Return the [X, Y] coordinate for the center point of the cell that contains the specified text.  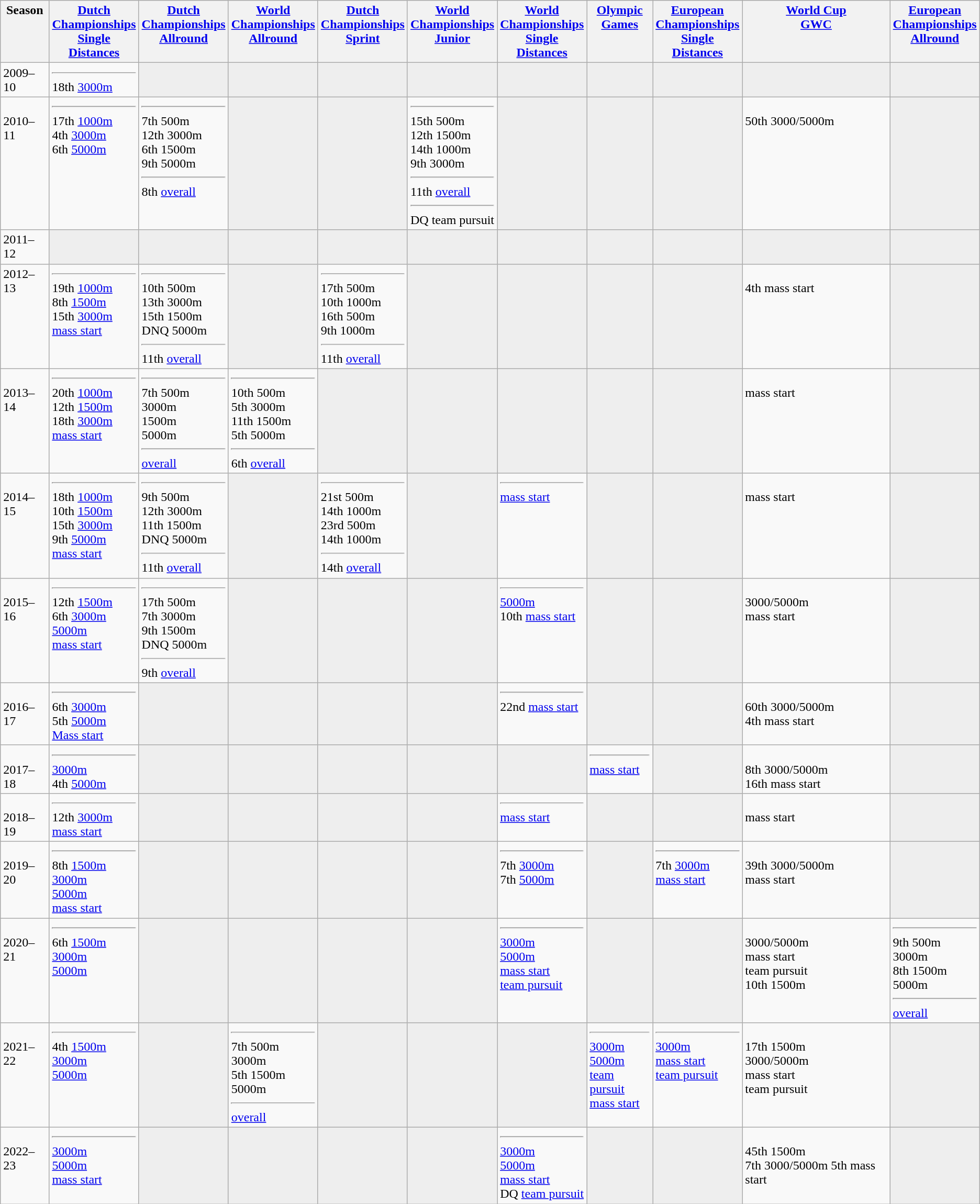
3000m 5000m team pursuit mass start [620, 1075]
6th 1500m 3000m 5000m [94, 971]
8th 1500m 3000m 5000m mass start [94, 879]
World Championships Single Distances [542, 31]
20th 1000m 12th 1500m 18th 3000m mass start [94, 421]
2019–20 [25, 879]
2021–22 [25, 1075]
2010–11 [25, 163]
12th 3000m mass start [94, 817]
39th 3000/5000m mass start [816, 879]
World Championships Junior [452, 31]
2012–13 [25, 316]
3000/5000m mass start [816, 630]
19th 1000m 8th 1500m 15th 3000m mass start [94, 316]
17th 500m 10th 1000m 16th 500m 9th 1000m 11th overall [362, 316]
Dutch Championships Single Distances [94, 31]
3000m 5000m mass start DQ team pursuit [542, 1166]
18th 3000m [94, 80]
Dutch Championships Allround [183, 31]
7th 500m 3000m 5th 1500m 5000m overall [273, 1075]
European Championships Allround [935, 31]
15th 500m 12th 1500m 14th 1000m 9th 3000m 11th overall DQ team pursuit [452, 163]
21st 500m 14th 1000m 23rd 500m 14th 1000m 14th overall [362, 526]
Dutch Championships Sprint [362, 31]
7th 500m 12th 3000m 6th 1500m 9th 5000m 8th overall [183, 163]
Season [25, 31]
4th 1500m 3000m 5000m [94, 1075]
7th 3000m mass start [697, 879]
6th 3000m 5th 5000m Mass start [94, 714]
3000m 5000m mass start [94, 1166]
9th 500m 12th 3000m 11th 1500m DNQ 5000m 11th overall [183, 526]
3000/5000m mass start team pursuit 10th 1500m [816, 971]
17th 1000m 4th 3000m 6th 5000m [94, 163]
8th 3000/5000m 16th mass start [816, 769]
2011–12 [25, 247]
10th 500m 13th 3000m 15th 1500m DNQ 5000m 11th overall [183, 316]
European Championships Single Distances [697, 31]
9th 500m 3000m 8th 1500m 5000m overall [935, 971]
3000m mass start team pursuit [697, 1075]
3000m 5000m mass start team pursuit [542, 971]
10th 500m 5th 3000m 11th 1500m 5th 5000m 6th overall [273, 421]
50th 3000/5000m [816, 163]
18th 1000m 10th 1500m 15th 3000m 9th 5000m mass start [94, 526]
3000m 4th 5000m [94, 769]
2009–10 [25, 80]
2014–15 [25, 526]
2018–19 [25, 817]
45th 1500m 7th 3000/5000m 5th mass start [816, 1166]
World Cup GWC [816, 31]
7th 3000m 7th 5000m [542, 879]
5000m 10th mass start [542, 630]
2022–23 [25, 1166]
60th 3000/5000m 4th mass start [816, 714]
2016–17 [25, 714]
World Championships Allround [273, 31]
2017–18 [25, 769]
17th 500m 7th 3000m 9th 1500m DNQ 5000m 9th overall [183, 630]
17th 1500m 3000/5000m mass start team pursuit [816, 1075]
12th 1500m 6th 3000m 5000m mass start [94, 630]
2013–14 [25, 421]
Olympic Games [620, 31]
4th mass start [816, 316]
2015–16 [25, 630]
2020–21 [25, 971]
7th 500m 3000m 1500m 5000m overall [183, 421]
22nd mass start [542, 714]
